Detect which cell encompasses the target text, then output its [X, Y] center coordinate. 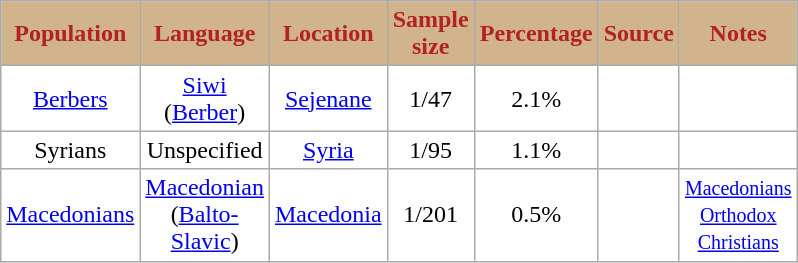
Macedonia [328, 215]
Syrians [70, 150]
Macedonians Orthodox Christians [738, 215]
Location [328, 34]
Population [70, 34]
Macedonian (Balto-Slavic) [205, 215]
Source [638, 34]
Syria [328, 150]
0.5% [536, 215]
2.1% [536, 98]
Berbers [70, 98]
Macedonians [70, 215]
Notes [738, 34]
1.1% [536, 150]
Siwi (Berber) [205, 98]
Language [205, 34]
1/95 [430, 150]
Sejenane [328, 98]
1/201 [430, 215]
Unspecified [205, 150]
Percentage [536, 34]
Sample size [430, 34]
1/47 [430, 98]
